Extract the [x, y] coordinate from the center of the cell holding the provided text.  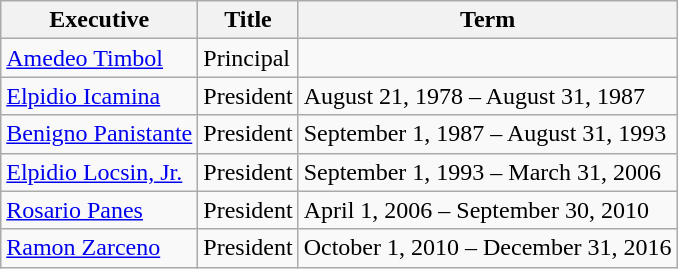
Elpidio Icamina [100, 96]
Amedeo Timbol [100, 58]
Principal [248, 58]
April 1, 2006 – September 30, 2010 [488, 210]
Ramon Zarceno [100, 248]
September 1, 1993 – March 31, 2006 [488, 172]
Executive [100, 20]
Term [488, 20]
Benigno Panistante [100, 134]
Elpidio Locsin, Jr. [100, 172]
Title [248, 20]
Rosario Panes [100, 210]
October 1, 2010 – December 31, 2016 [488, 248]
September 1, 1987 – August 31, 1993 [488, 134]
August 21, 1978 – August 31, 1987 [488, 96]
